Identify which cell holds the provided text, then report its [x, y] central coordinate. 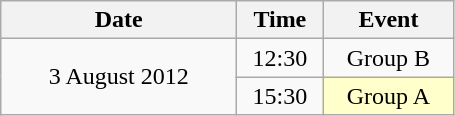
Event [388, 20]
12:30 [280, 58]
Group A [388, 96]
Group B [388, 58]
Time [280, 20]
Date [119, 20]
3 August 2012 [119, 77]
15:30 [280, 96]
